From the cell containing the given text, extract its center point as [X, Y] coordinate. 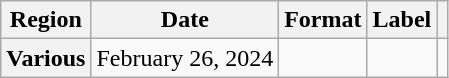
Format [323, 20]
Label [402, 20]
Various [46, 58]
February 26, 2024 [185, 58]
Region [46, 20]
Date [185, 20]
